Capture the cell that displays the provided text and extract its [x, y] central coordinate. 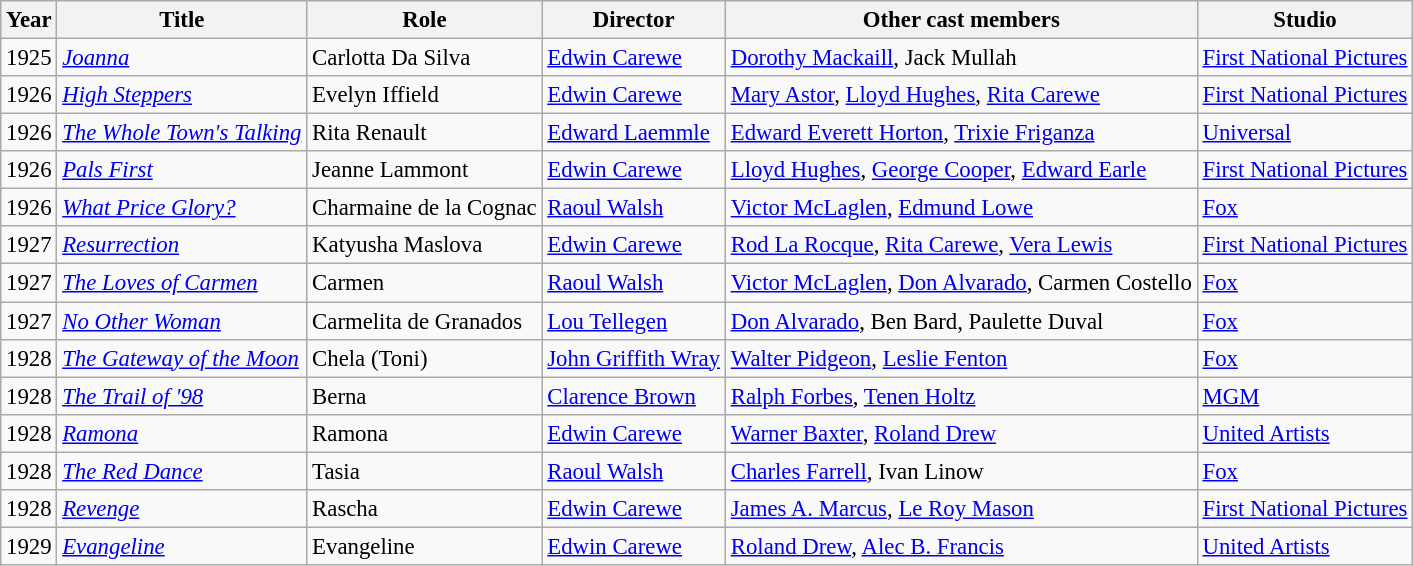
Carmelita de Granados [424, 321]
The Gateway of the Moon [182, 358]
Rascha [424, 509]
High Steppers [182, 95]
Charmaine de la Cognac [424, 208]
Director [634, 20]
Joanna [182, 58]
Edward Everett Horton, Trixie Friganza [961, 133]
Rita Renault [424, 133]
Walter Pidgeon, Leslie Fenton [961, 358]
Chela (Toni) [424, 358]
Mary Astor, Lloyd Hughes, Rita Carewe [961, 95]
Tasia [424, 471]
Evelyn Iffield [424, 95]
Lou Tellegen [634, 321]
1929 [29, 546]
Year [29, 20]
Ralph Forbes, Tenen Holtz [961, 396]
Jeanne Lammont [424, 170]
Revenge [182, 509]
Pals First [182, 170]
1925 [29, 58]
Berna [424, 396]
Edward Laemmle [634, 133]
Clarence Brown [634, 396]
No Other Woman [182, 321]
Lloyd Hughes, George Cooper, Edward Earle [961, 170]
Don Alvarado, Ben Bard, Paulette Duval [961, 321]
Victor McLaglen, Edmund Lowe [961, 208]
The Red Dance [182, 471]
Rod La Rocque, Rita Carewe, Vera Lewis [961, 245]
Other cast members [961, 20]
Warner Baxter, Roland Drew [961, 433]
Carlotta Da Silva [424, 58]
Charles Farrell, Ivan Linow [961, 471]
John Griffith Wray [634, 358]
The Whole Town's Talking [182, 133]
MGM [1305, 396]
Role [424, 20]
Roland Drew, Alec B. Francis [961, 546]
The Loves of Carmen [182, 283]
Universal [1305, 133]
The Trail of '98 [182, 396]
Resurrection [182, 245]
Katyusha Maslova [424, 245]
Carmen [424, 283]
What Price Glory? [182, 208]
James A. Marcus, Le Roy Mason [961, 509]
Victor McLaglen, Don Alvarado, Carmen Costello [961, 283]
Dorothy Mackaill, Jack Mullah [961, 58]
Title [182, 20]
Studio [1305, 20]
